Extract the (X, Y) coordinate from the center of the cell holding the provided text.  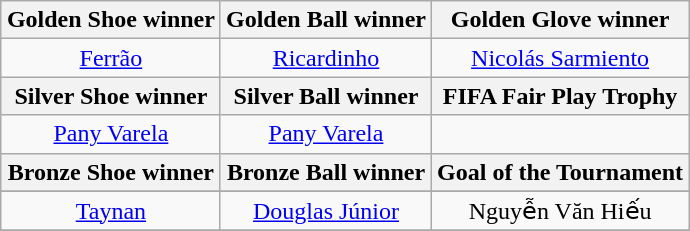
Ferrão (110, 58)
Nguyễn Văn Hiếu (560, 211)
Golden Ball winner (326, 20)
Silver Shoe winner (110, 96)
Ricardinho (326, 58)
Nicolás Sarmiento (560, 58)
Taynan (110, 211)
Bronze Ball winner (326, 172)
Douglas Júnior (326, 211)
Silver Ball winner (326, 96)
FIFA Fair Play Trophy (560, 96)
Goal of the Tournament (560, 172)
Golden Glove winner (560, 20)
Golden Shoe winner (110, 20)
Bronze Shoe winner (110, 172)
